Capture the cell that displays the provided text and extract its [x, y] central coordinate. 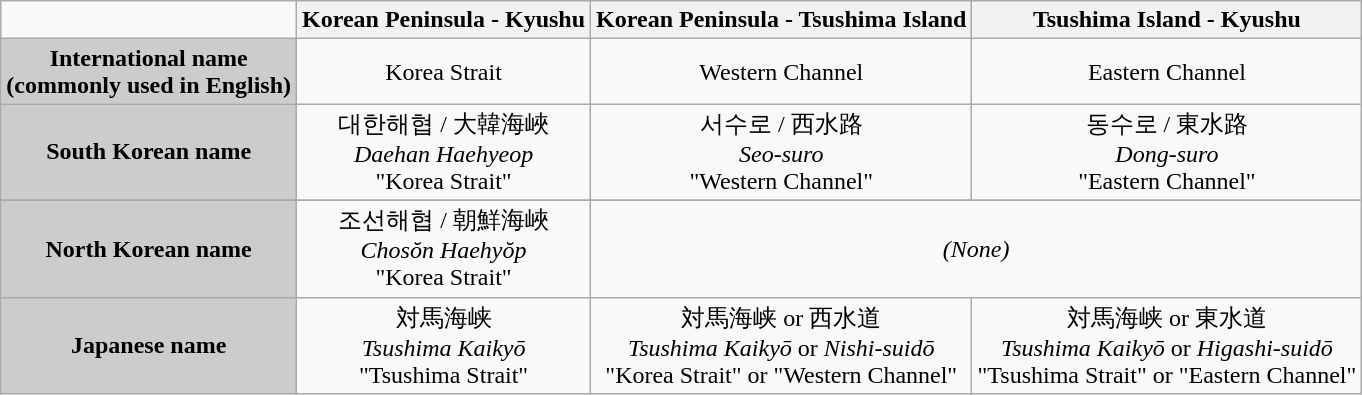
対馬海峡Tsushima Kaikyō"Tsushima Strait" [444, 346]
Korean Peninsula - Tsushima Island [782, 20]
서수로 / 西水路Seo-suro"Western Channel" [782, 152]
International name(commonly used in English) [149, 72]
対馬海峡 or 東水道Tsushima Kaikyō or Higashi-suidō"Tsushima Strait" or "Eastern Channel" [1167, 346]
South Korean name [149, 152]
Korean Peninsula - Kyushu [444, 20]
(None) [976, 248]
Korea Strait [444, 72]
Western Channel [782, 72]
対馬海峡 or 西水道Tsushima Kaikyō or Nishi-suidō"Korea Strait" or "Western Channel" [782, 346]
North Korean name [149, 248]
대한해협 / 大韓海峽Daehan Haehyeop"Korea Strait" [444, 152]
Japanese name [149, 346]
동수로 / 東水路Dong-suro"Eastern Channel" [1167, 152]
Eastern Channel [1167, 72]
Tsushima Island - Kyushu [1167, 20]
조선해협 / 朝鮮海峽Chosŏn Haehyŏp"Korea Strait" [444, 248]
